Search for the cell housing the specified text and yield its (x, y) center coordinate. 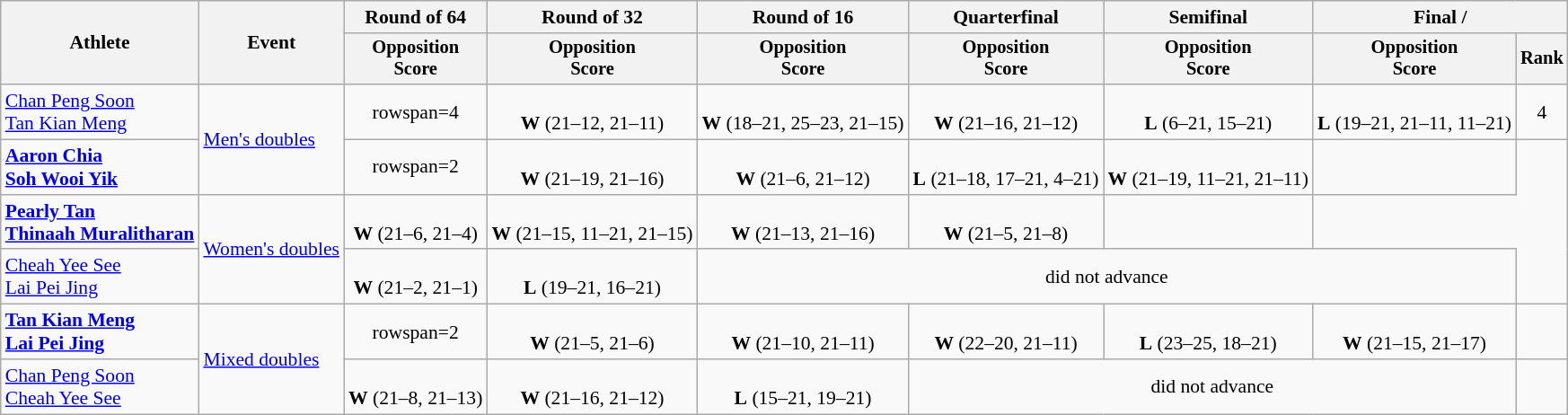
Semifinal (1209, 17)
L (23–25, 18–21) (1209, 332)
Athlete (101, 43)
L (6–21, 15–21) (1209, 111)
Round of 16 (803, 17)
Round of 32 (592, 17)
W (21–8, 21–13) (415, 386)
Aaron ChiaSoh Wooi Yik (101, 167)
W (21–2, 21–1) (415, 277)
Chan Peng SoonCheah Yee See (101, 386)
W (21–6, 21–4) (415, 223)
W (21–10, 21–11) (803, 332)
Chan Peng SoonTan Kian Meng (101, 111)
W (21–6, 21–12) (803, 167)
Rank (1542, 59)
Event (271, 43)
rowspan=4 (415, 111)
4 (1542, 111)
Cheah Yee SeeLai Pei Jing (101, 277)
Tan Kian MengLai Pei Jing (101, 332)
W (21–5, 21–6) (592, 332)
Round of 64 (415, 17)
W (18–21, 25–23, 21–15) (803, 111)
W (21–19, 21–16) (592, 167)
Men's doubles (271, 139)
W (21–5, 21–8) (1006, 223)
L (19–21, 21–11, 11–21) (1414, 111)
W (21–15, 11–21, 21–15) (592, 223)
Women's doubles (271, 250)
Pearly TanThinaah Muralitharan (101, 223)
Final / (1440, 17)
W (22–20, 21–11) (1006, 332)
W (21–19, 11–21, 21–11) (1209, 167)
L (19–21, 16–21) (592, 277)
L (21–18, 17–21, 4–21) (1006, 167)
W (21–13, 21–16) (803, 223)
L (15–21, 19–21) (803, 386)
W (21–15, 21–17) (1414, 332)
Mixed doubles (271, 359)
W (21–12, 21–11) (592, 111)
Quarterfinal (1006, 17)
